Determine the [X, Y] coordinate at the center of the cell enclosing the given text.  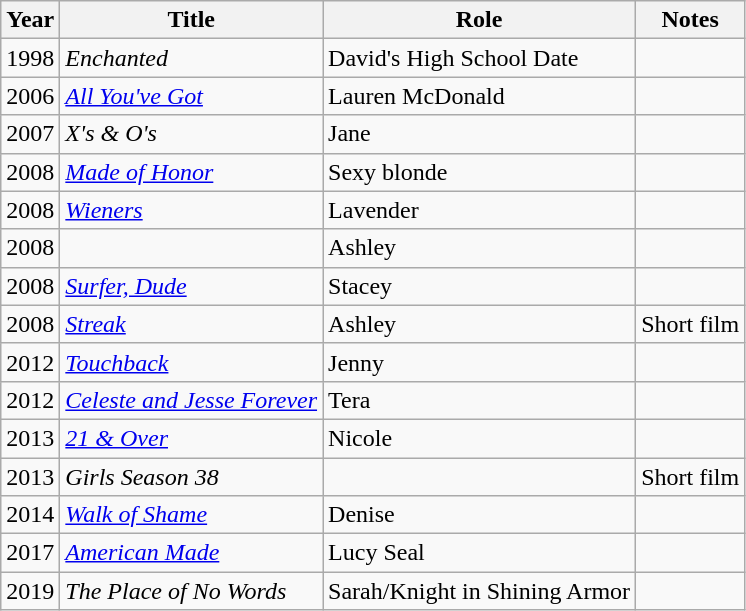
Tera [480, 400]
Lucy Seal [480, 553]
Role [480, 20]
David's High School Date [480, 58]
Jane [480, 134]
Celeste and Jesse Forever [192, 400]
Streak [192, 324]
Lauren McDonald [480, 96]
Lavender [480, 210]
1998 [30, 58]
2014 [30, 515]
2017 [30, 553]
2007 [30, 134]
Girls Season 38 [192, 477]
Wieners [192, 210]
Title [192, 20]
2019 [30, 591]
Sexy blonde [480, 172]
All You've Got [192, 96]
Year [30, 20]
2006 [30, 96]
Enchanted [192, 58]
Surfer, Dude [192, 286]
The Place of No Words [192, 591]
21 & Over [192, 438]
Sarah/Knight in Shining Armor [480, 591]
Nicole [480, 438]
Stacey [480, 286]
Touchback [192, 362]
Denise [480, 515]
Notes [690, 20]
Jenny [480, 362]
American Made [192, 553]
Made of Honor [192, 172]
Walk of Shame [192, 515]
X's & O's [192, 134]
